Return the (x, y) coordinate for the center point of the cell that contains the specified text.  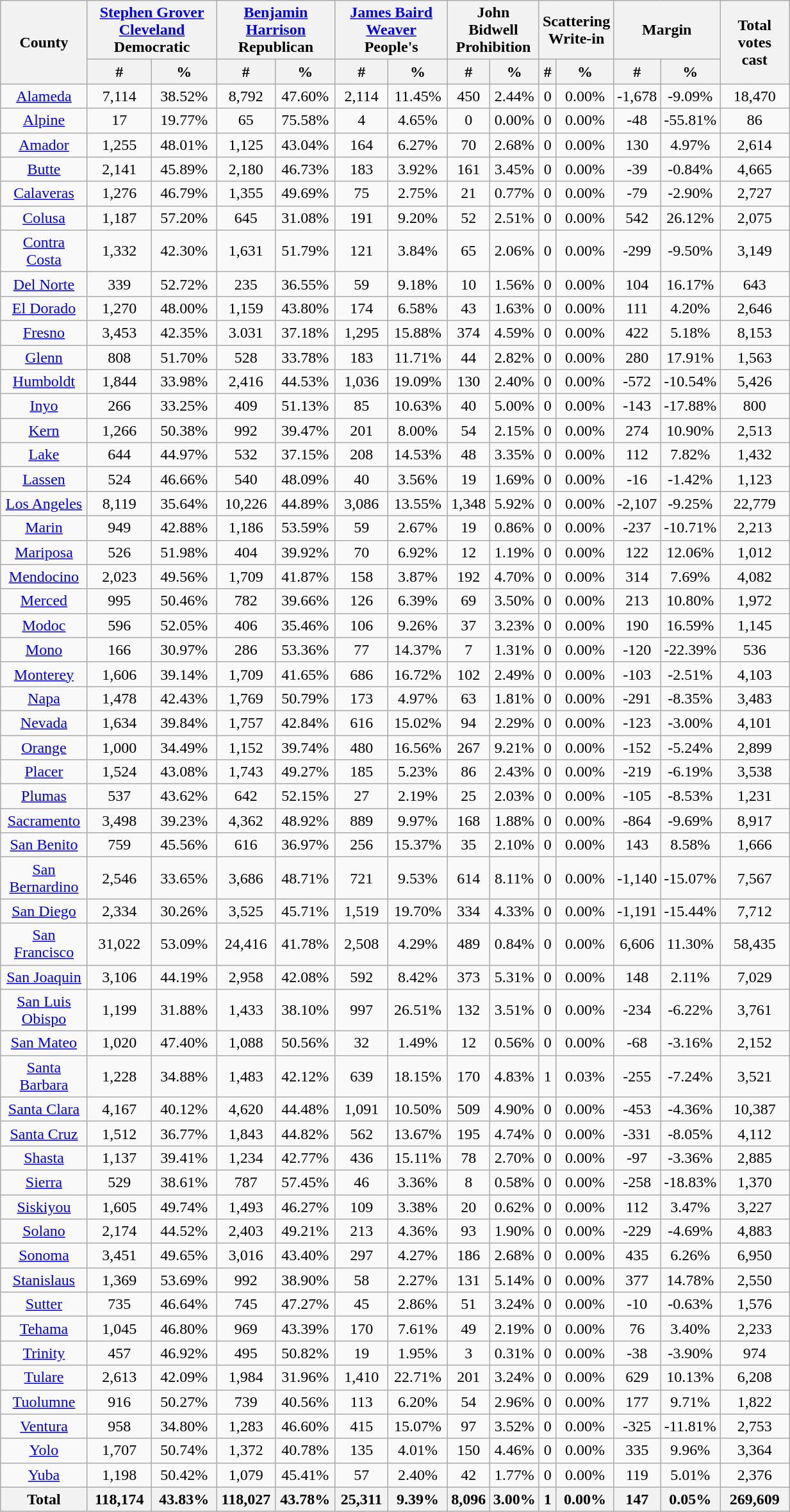
44.89% (305, 504)
15.88% (418, 333)
James Baird WeaverPeople's (391, 30)
3.50% (514, 601)
22.71% (418, 1377)
1,605 (119, 1206)
2,233 (755, 1329)
-8.53% (691, 796)
46.66% (184, 479)
4,362 (246, 821)
450 (469, 96)
2,075 (755, 218)
1,512 (119, 1133)
195 (469, 1133)
1,634 (119, 723)
3.40% (691, 1329)
6,950 (755, 1256)
131 (469, 1280)
7 (469, 650)
1,606 (119, 674)
31.88% (184, 1010)
1,483 (246, 1076)
58 (361, 1280)
639 (361, 1076)
39.23% (184, 821)
1,769 (246, 698)
San Bernardino (44, 878)
40.56% (305, 1402)
46.60% (305, 1426)
35.46% (305, 625)
0.03% (585, 1076)
27 (361, 796)
435 (637, 1256)
22,779 (755, 504)
-234 (637, 1010)
173 (361, 698)
49.69% (305, 193)
Placer (44, 772)
Mono (44, 650)
50.79% (305, 698)
1,370 (755, 1182)
111 (637, 308)
1,088 (246, 1043)
10.50% (418, 1109)
1,228 (119, 1076)
37.15% (305, 455)
3.35% (514, 455)
-0.63% (691, 1304)
969 (246, 1329)
524 (119, 479)
2.96% (514, 1402)
-6.22% (691, 1010)
297 (361, 1256)
48.92% (305, 821)
334 (469, 911)
52 (469, 218)
1.90% (514, 1231)
118,174 (119, 1499)
48.00% (184, 308)
596 (119, 625)
339 (119, 284)
38.61% (184, 1182)
9.53% (418, 878)
-123 (637, 723)
2.43% (514, 772)
Inyo (44, 406)
-11.81% (691, 1426)
-15.44% (691, 911)
562 (361, 1133)
49.56% (184, 577)
85 (361, 406)
75 (361, 193)
19.09% (418, 382)
2.67% (418, 528)
43.08% (184, 772)
24,416 (246, 944)
-9.09% (691, 96)
2.75% (418, 193)
1,348 (469, 504)
106 (361, 625)
Yolo (44, 1450)
1.31% (514, 650)
15.37% (418, 845)
-143 (637, 406)
50.46% (184, 601)
Lassen (44, 479)
49.21% (305, 1231)
34.88% (184, 1076)
-6.19% (691, 772)
El Dorado (44, 308)
787 (246, 1182)
721 (361, 878)
Humboldt (44, 382)
Sacramento (44, 821)
3.031 (246, 333)
36.55% (305, 284)
Mendocino (44, 577)
2,152 (755, 1043)
314 (637, 577)
9.96% (691, 1450)
3.92% (418, 169)
44.52% (184, 1231)
50.38% (184, 431)
7.61% (418, 1329)
45.41% (305, 1475)
9.18% (418, 284)
8,917 (755, 821)
3.51% (514, 1010)
15.11% (418, 1158)
52.05% (184, 625)
6.20% (418, 1402)
47.40% (184, 1043)
-103 (637, 674)
643 (755, 284)
540 (246, 479)
47.60% (305, 96)
46.27% (305, 1206)
2,114 (361, 96)
45 (361, 1304)
-219 (637, 772)
-229 (637, 1231)
Shasta (44, 1158)
-2.90% (691, 193)
4.20% (691, 308)
94 (469, 723)
1,519 (361, 911)
800 (755, 406)
1,283 (246, 1426)
1,255 (119, 145)
16.17% (691, 284)
Napa (44, 698)
143 (637, 845)
8.00% (418, 431)
4.33% (514, 911)
Tulare (44, 1377)
52.72% (184, 284)
208 (361, 455)
32 (361, 1043)
3,686 (246, 878)
2.86% (418, 1304)
-331 (637, 1133)
113 (361, 1402)
4.70% (514, 577)
-22.39% (691, 650)
-291 (637, 698)
526 (119, 552)
480 (361, 748)
8.11% (514, 878)
9.21% (514, 748)
Kern (44, 431)
4,103 (755, 674)
164 (361, 145)
2.03% (514, 796)
1,123 (755, 479)
-453 (637, 1109)
-4.69% (691, 1231)
2,727 (755, 193)
5.31% (514, 977)
10,226 (246, 504)
-16 (637, 479)
14.37% (418, 650)
40.12% (184, 1109)
8,792 (246, 96)
43.78% (305, 1499)
2.29% (514, 723)
1.69% (514, 479)
404 (246, 552)
12.06% (691, 552)
39.84% (184, 723)
50.82% (305, 1353)
-9.69% (691, 821)
10.90% (691, 431)
1,036 (361, 382)
2,376 (755, 1475)
43.04% (305, 145)
3.52% (514, 1426)
38.90% (305, 1280)
119 (637, 1475)
7,712 (755, 911)
3.23% (514, 625)
406 (246, 625)
147 (637, 1499)
-18.83% (691, 1182)
686 (361, 674)
County (44, 42)
122 (637, 552)
4 (361, 120)
7.82% (691, 455)
-255 (637, 1076)
16.59% (691, 625)
42.09% (184, 1377)
2.27% (418, 1280)
Margin (667, 30)
6,606 (637, 944)
3,525 (246, 911)
495 (246, 1353)
2,885 (755, 1158)
2,613 (119, 1377)
4,620 (246, 1109)
Calaveras (44, 193)
4,665 (755, 169)
-2.51% (691, 674)
43.39% (305, 1329)
48.09% (305, 479)
191 (361, 218)
Total (44, 1499)
41.65% (305, 674)
47.27% (305, 1304)
192 (469, 577)
Sutter (44, 1304)
Stephen Grover ClevelandDemocratic (152, 30)
-5.24% (691, 748)
2.49% (514, 674)
33.25% (184, 406)
10 (469, 284)
25,311 (361, 1499)
266 (119, 406)
San Benito (44, 845)
5.23% (418, 772)
50.42% (184, 1475)
48.01% (184, 145)
51.98% (184, 552)
Modoc (44, 625)
Fresno (44, 333)
489 (469, 944)
0.62% (514, 1206)
43.83% (184, 1499)
0.58% (514, 1182)
41.78% (305, 944)
132 (469, 1010)
186 (469, 1256)
San Mateo (44, 1043)
Santa Cruz (44, 1133)
57.20% (184, 218)
44.97% (184, 455)
63 (469, 698)
41.87% (305, 577)
John BidwellProhibition (493, 30)
42.77% (305, 1158)
457 (119, 1353)
38.52% (184, 96)
39.41% (184, 1158)
53.09% (184, 944)
-17.88% (691, 406)
44 (469, 357)
49.74% (184, 1206)
1,270 (119, 308)
161 (469, 169)
ScatteringWrite-in (576, 30)
16.56% (418, 748)
168 (469, 821)
Glenn (44, 357)
2,614 (755, 145)
592 (361, 977)
-1,191 (637, 911)
995 (119, 601)
19.77% (184, 120)
1,743 (246, 772)
69 (469, 601)
1,576 (755, 1304)
44.48% (305, 1109)
1,152 (246, 748)
3.36% (418, 1182)
-3.90% (691, 1353)
8,153 (755, 333)
0.56% (514, 1043)
57.45% (305, 1182)
Alpine (44, 120)
33.78% (305, 357)
6.26% (691, 1256)
1,137 (119, 1158)
46 (361, 1182)
-120 (637, 650)
1,079 (246, 1475)
10.80% (691, 601)
6.39% (418, 601)
377 (637, 1280)
2,646 (755, 308)
51.70% (184, 357)
9.20% (418, 218)
4.01% (418, 1450)
42.84% (305, 723)
889 (361, 821)
Stanislaus (44, 1280)
-55.81% (691, 120)
11.45% (418, 96)
2.10% (514, 845)
1.56% (514, 284)
10,387 (755, 1109)
6.58% (418, 308)
5.14% (514, 1280)
4.65% (418, 120)
Mariposa (44, 552)
11.71% (418, 357)
-4.36% (691, 1109)
42.35% (184, 333)
1.81% (514, 698)
9.97% (418, 821)
Trinity (44, 1353)
3,149 (755, 251)
53.69% (184, 1280)
Butte (44, 169)
-3.36% (691, 1158)
4.59% (514, 333)
-15.07% (691, 878)
2,899 (755, 748)
Lake (44, 455)
15.07% (418, 1426)
35 (469, 845)
2,513 (755, 431)
158 (361, 577)
4,883 (755, 1231)
3.56% (418, 479)
135 (361, 1450)
15.02% (418, 723)
46.80% (184, 1329)
Del Norte (44, 284)
-325 (637, 1426)
50.56% (305, 1043)
3,227 (755, 1206)
235 (246, 284)
422 (637, 333)
39.14% (184, 674)
3.45% (514, 169)
1,707 (119, 1450)
3,451 (119, 1256)
121 (361, 251)
5,426 (755, 382)
1,369 (119, 1280)
46.64% (184, 1304)
2,023 (119, 577)
-79 (637, 193)
4.36% (418, 1231)
3,106 (119, 977)
537 (119, 796)
Alameda (44, 96)
1,372 (246, 1450)
8.42% (418, 977)
-10.71% (691, 528)
174 (361, 308)
1,822 (755, 1402)
9.26% (418, 625)
51.13% (305, 406)
3 (469, 1353)
3,498 (119, 821)
51.79% (305, 251)
-2,107 (637, 504)
50.27% (184, 1402)
2,416 (246, 382)
58,435 (755, 944)
2,174 (119, 1231)
916 (119, 1402)
Nevada (44, 723)
2,213 (755, 528)
1.88% (514, 821)
31.08% (305, 218)
Yuba (44, 1475)
42.08% (305, 977)
1,045 (119, 1329)
3,453 (119, 333)
33.65% (184, 878)
1,410 (361, 1377)
-3.16% (691, 1043)
75.58% (305, 120)
739 (246, 1402)
11.30% (691, 944)
3,364 (755, 1450)
20 (469, 1206)
2,753 (755, 1426)
Santa Clara (44, 1109)
269,609 (755, 1499)
1,145 (755, 625)
-1,678 (637, 96)
126 (361, 601)
0.31% (514, 1353)
374 (469, 333)
-152 (637, 748)
8,119 (119, 504)
1,493 (246, 1206)
642 (246, 796)
4.74% (514, 1133)
16.72% (418, 674)
645 (246, 218)
25 (469, 796)
San Joaquin (44, 977)
0.05% (691, 1499)
2.15% (514, 431)
1.95% (418, 1353)
36.97% (305, 845)
Benjamin HarrisonRepublican (276, 30)
44.82% (305, 1133)
1,295 (361, 333)
Santa Barbara (44, 1076)
529 (119, 1182)
4.29% (418, 944)
3.00% (514, 1499)
2,508 (361, 944)
1.77% (514, 1475)
78 (469, 1158)
782 (246, 601)
280 (637, 357)
2.44% (514, 96)
1,198 (119, 1475)
2.82% (514, 357)
39.47% (305, 431)
190 (637, 625)
37.18% (305, 333)
256 (361, 845)
Tehama (44, 1329)
-10 (637, 1304)
Sierra (44, 1182)
42 (469, 1475)
3,761 (755, 1010)
3,521 (755, 1076)
1,000 (119, 748)
17 (119, 120)
6.27% (418, 145)
5.01% (691, 1475)
34.80% (184, 1426)
6.92% (418, 552)
43.40% (305, 1256)
4,112 (755, 1133)
49.65% (184, 1256)
3,016 (246, 1256)
43.80% (305, 308)
53.59% (305, 528)
1,012 (755, 552)
93 (469, 1231)
17.91% (691, 357)
2,550 (755, 1280)
1,159 (246, 308)
4.83% (514, 1076)
37 (469, 625)
-572 (637, 382)
-9.50% (691, 251)
35.64% (184, 504)
30.26% (184, 911)
30.97% (184, 650)
Monterey (44, 674)
7.69% (691, 577)
Contra Costa (44, 251)
Merced (44, 601)
2.11% (691, 977)
5.00% (514, 406)
42.43% (184, 698)
2,546 (119, 878)
1,972 (755, 601)
-105 (637, 796)
2.70% (514, 1158)
2,141 (119, 169)
949 (119, 528)
2,334 (119, 911)
51 (469, 1304)
3,483 (755, 698)
3,538 (755, 772)
10.63% (418, 406)
42.88% (184, 528)
1,563 (755, 357)
-1.42% (691, 479)
1,234 (246, 1158)
102 (469, 674)
1,187 (119, 218)
1,332 (119, 251)
1,355 (246, 193)
1,186 (246, 528)
33.98% (184, 382)
-0.84% (691, 169)
1,757 (246, 723)
21 (469, 193)
39.66% (305, 601)
26.51% (418, 1010)
150 (469, 1450)
1,266 (119, 431)
0.77% (514, 193)
4,082 (755, 577)
-8.35% (691, 698)
14.78% (691, 1280)
3.47% (691, 1206)
-7.24% (691, 1076)
San Diego (44, 911)
-68 (637, 1043)
San Luis Obispo (44, 1010)
38.10% (305, 1010)
997 (361, 1010)
8.58% (691, 845)
46.73% (305, 169)
177 (637, 1402)
808 (119, 357)
509 (469, 1109)
-299 (637, 251)
1,199 (119, 1010)
13.55% (418, 504)
-10.54% (691, 382)
267 (469, 748)
4.90% (514, 1109)
2,403 (246, 1231)
118,027 (246, 1499)
40.78% (305, 1450)
Solano (44, 1231)
Tuolumne (44, 1402)
1,276 (119, 193)
1,091 (361, 1109)
274 (637, 431)
43 (469, 308)
104 (637, 284)
39.74% (305, 748)
3,086 (361, 504)
45.71% (305, 911)
1.19% (514, 552)
528 (246, 357)
45.89% (184, 169)
0.84% (514, 944)
415 (361, 1426)
958 (119, 1426)
286 (246, 650)
Total votes cast (755, 42)
532 (246, 455)
7,114 (119, 96)
3.38% (418, 1206)
19.70% (418, 911)
1.49% (418, 1043)
614 (469, 878)
50.74% (184, 1450)
46.92% (184, 1353)
1,631 (246, 251)
18.15% (418, 1076)
San Francisco (44, 944)
46.79% (184, 193)
1,432 (755, 455)
-97 (637, 1158)
745 (246, 1304)
1,433 (246, 1010)
0.86% (514, 528)
9.39% (418, 1499)
2.06% (514, 251)
2,180 (246, 169)
48.71% (305, 878)
1,524 (119, 772)
1,843 (246, 1133)
10.13% (691, 1377)
542 (637, 218)
13.67% (418, 1133)
1.63% (514, 308)
18,470 (755, 96)
3.87% (418, 577)
-3.00% (691, 723)
53.36% (305, 650)
Siskiyou (44, 1206)
4,167 (119, 1109)
77 (361, 650)
Los Angeles (44, 504)
436 (361, 1158)
-258 (637, 1182)
Marin (44, 528)
-38 (637, 1353)
31.96% (305, 1377)
-1,140 (637, 878)
57 (361, 1475)
185 (361, 772)
1,125 (246, 145)
1,478 (119, 698)
-9.25% (691, 504)
1,666 (755, 845)
3.84% (418, 251)
45.56% (184, 845)
42.30% (184, 251)
39.92% (305, 552)
Ventura (44, 1426)
536 (755, 650)
1,984 (246, 1377)
4.27% (418, 1256)
6,208 (755, 1377)
629 (637, 1377)
7,029 (755, 977)
409 (246, 406)
2.51% (514, 218)
4,101 (755, 723)
974 (755, 1353)
1,020 (119, 1043)
1,844 (119, 382)
373 (469, 977)
52.15% (305, 796)
14.53% (418, 455)
48 (469, 455)
148 (637, 977)
31,022 (119, 944)
9.71% (691, 1402)
44.53% (305, 382)
49 (469, 1329)
43.62% (184, 796)
7,567 (755, 878)
5.92% (514, 504)
-8.05% (691, 1133)
8,096 (469, 1499)
1,231 (755, 796)
76 (637, 1329)
Plumas (44, 796)
Colusa (44, 218)
759 (119, 845)
34.49% (184, 748)
-237 (637, 528)
44.19% (184, 977)
97 (469, 1426)
49.27% (305, 772)
26.12% (691, 218)
5.18% (691, 333)
2,958 (246, 977)
42.12% (305, 1076)
Orange (44, 748)
4.46% (514, 1450)
109 (361, 1206)
335 (637, 1450)
-39 (637, 169)
735 (119, 1304)
Sonoma (44, 1256)
-48 (637, 120)
8 (469, 1182)
166 (119, 650)
-864 (637, 821)
36.77% (184, 1133)
Amador (44, 145)
644 (119, 455)
